From the cell containing the given text, extract its center point as [x, y] coordinate. 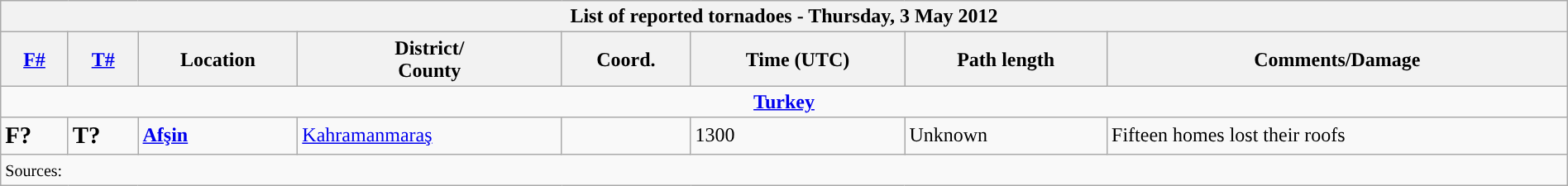
District/County [430, 60]
F# [35, 60]
Sources: [784, 169]
F? [35, 136]
T# [103, 60]
Path length [1006, 60]
Fifteen homes lost their roofs [1338, 136]
List of reported tornadoes - Thursday, 3 May 2012 [784, 17]
Kahramanmaraş [430, 136]
Afşin [218, 136]
T? [103, 136]
Turkey [784, 102]
Time (UTC) [797, 60]
1300 [797, 136]
Unknown [1006, 136]
Coord. [626, 60]
Location [218, 60]
Comments/Damage [1338, 60]
